Extract the (X, Y) coordinate from the center of the cell holding the provided text.  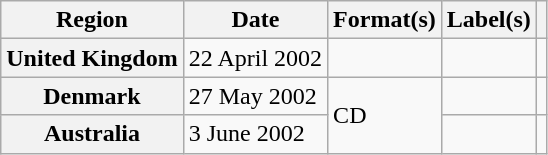
United Kingdom (92, 58)
CD (385, 115)
Australia (92, 134)
3 June 2002 (255, 134)
Region (92, 20)
27 May 2002 (255, 96)
Date (255, 20)
22 April 2002 (255, 58)
Label(s) (488, 20)
Format(s) (385, 20)
Denmark (92, 96)
